Return [x, y] of the center of cell containing provided text 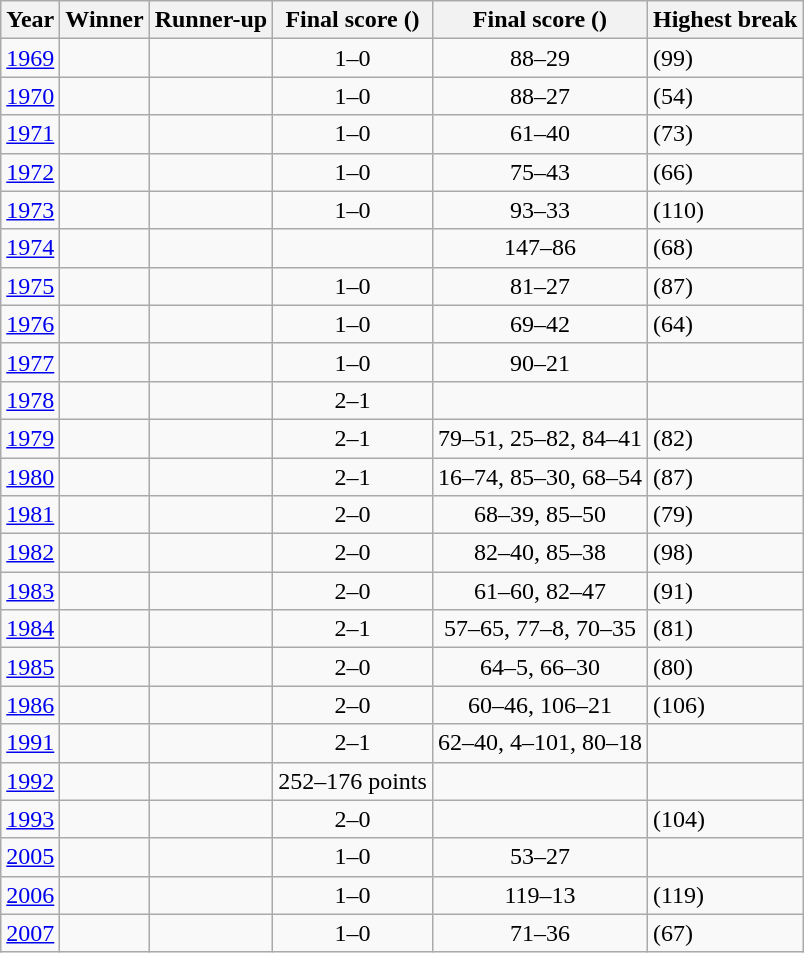
90–21 [540, 362]
(54) [724, 96]
1972 [30, 172]
68–39, 85–50 [540, 515]
(119) [724, 895]
252–176 points [353, 781]
1982 [30, 553]
(91) [724, 591]
1976 [30, 324]
(98) [724, 553]
1991 [30, 743]
119–13 [540, 895]
(64) [724, 324]
1979 [30, 438]
75–43 [540, 172]
81–27 [540, 286]
1985 [30, 667]
1993 [30, 819]
88–27 [540, 96]
Winner [104, 20]
2007 [30, 933]
16–74, 85–30, 68–54 [540, 477]
79–51, 25–82, 84–41 [540, 438]
(67) [724, 933]
1969 [30, 58]
88–29 [540, 58]
1970 [30, 96]
71–36 [540, 933]
(104) [724, 819]
61–40 [540, 134]
(66) [724, 172]
(82) [724, 438]
1983 [30, 591]
147–86 [540, 248]
1971 [30, 134]
(81) [724, 629]
Highest break [724, 20]
60–46, 106–21 [540, 705]
53–27 [540, 857]
1986 [30, 705]
(73) [724, 134]
(80) [724, 667]
64–5, 66–30 [540, 667]
(68) [724, 248]
(106) [724, 705]
61–60, 82–47 [540, 591]
2006 [30, 895]
62–40, 4–101, 80–18 [540, 743]
93–33 [540, 210]
1977 [30, 362]
1981 [30, 515]
1980 [30, 477]
1992 [30, 781]
(79) [724, 515]
Year [30, 20]
1974 [30, 248]
(110) [724, 210]
2005 [30, 857]
69–42 [540, 324]
82–40, 85–38 [540, 553]
1973 [30, 210]
1984 [30, 629]
Runner-up [211, 20]
(99) [724, 58]
1978 [30, 400]
1975 [30, 286]
57–65, 77–8, 70–35 [540, 629]
